Find where the given text appears and provide that cell's center as (X, Y) coordinate. 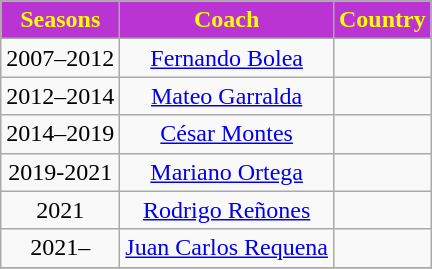
César Montes (227, 134)
Mariano Ortega (227, 172)
2021– (60, 248)
Fernando Bolea (227, 58)
2014–2019 (60, 134)
Juan Carlos Requena (227, 248)
Coach (227, 20)
Country (382, 20)
Mateo Garralda (227, 96)
2021 (60, 210)
Rodrigo Reñones (227, 210)
2019-2021 (60, 172)
Seasons (60, 20)
2012–2014 (60, 96)
2007–2012 (60, 58)
